Search for the cell housing the specified text and yield its (X, Y) center coordinate. 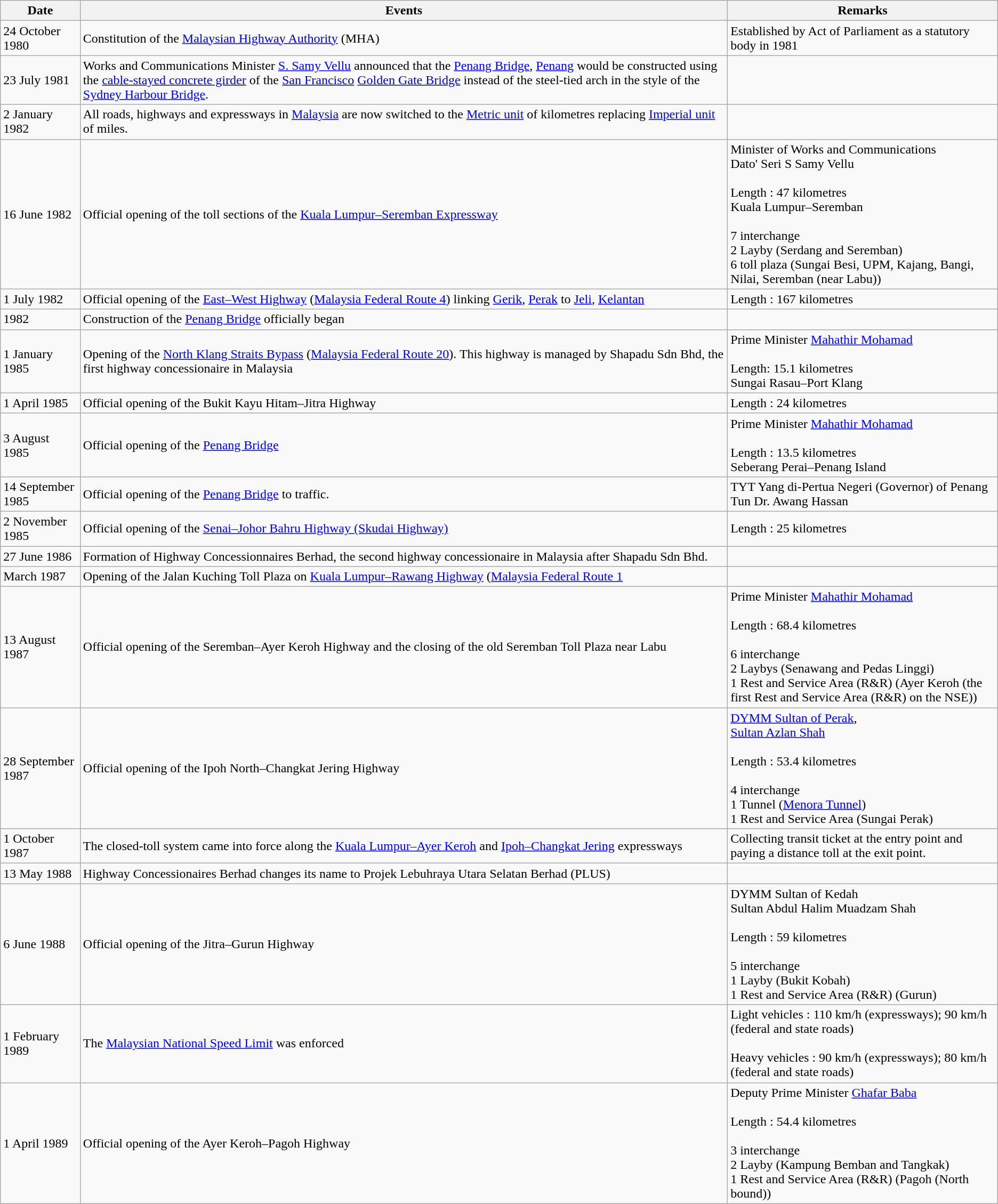
23 July 1981 (41, 80)
14 September 1985 (41, 494)
Official opening of the toll sections of the Kuala Lumpur–Seremban Expressway (404, 214)
Opening of the Jalan Kuching Toll Plaza on Kuala Lumpur–Rawang Highway (Malaysia Federal Route 1 (404, 577)
3 August 1985 (41, 445)
Established by Act of Parliament as a statutory body in 1981 (863, 38)
Official opening of the Penang Bridge to traffic. (404, 494)
Official opening of the East–West Highway (Malaysia Federal Route 4) linking Gerik, Perak to Jeli, Kelantan (404, 299)
All roads, highways and expressways in Malaysia are now switched to the Metric unit of kilometres replacing Imperial unit of miles. (404, 122)
Length : 167 kilometres (863, 299)
1 April 1985 (41, 403)
2 November 1985 (41, 529)
Official opening of the Ipoh North–Changkat Jering Highway (404, 769)
TYT Yang di-Pertua Negeri (Governor) of PenangTun Dr. Awang Hassan (863, 494)
The closed-toll system came into force along the Kuala Lumpur–Ayer Keroh and Ipoh–Changkat Jering expressways (404, 846)
Events (404, 11)
Official opening of the Ayer Keroh–Pagoh Highway (404, 1143)
Official opening of the Penang Bridge (404, 445)
Official opening of the Seremban–Ayer Keroh Highway and the closing of the old Seremban Toll Plaza near Labu (404, 647)
2 January 1982 (41, 122)
Formation of Highway Concessionnaires Berhad, the second highway concessionaire in Malaysia after Shapadu Sdn Bhd. (404, 556)
1 April 1989 (41, 1143)
13 August 1987 (41, 647)
Light vehicles : 110 km/h (expressways); 90 km/h (federal and state roads)Heavy vehicles : 90 km/h (expressways); 80 km/h (federal and state roads) (863, 1044)
Collecting transit ticket at the entry point and paying a distance toll at the exit point. (863, 846)
24 October 1980 (41, 38)
6 June 1988 (41, 944)
27 June 1986 (41, 556)
Constitution of the Malaysian Highway Authority (MHA) (404, 38)
1 January 1985 (41, 361)
DYMM Sultan of KedahSultan Abdul Halim Muadzam ShahLength : 59 kilometres5 interchange1 Layby (Bukit Kobah)1 Rest and Service Area (R&R) (Gurun) (863, 944)
1 July 1982 (41, 299)
16 June 1982 (41, 214)
Official opening of the Jitra–Gurun Highway (404, 944)
Prime Minister Mahathir MohamadLength : 13.5 kilometresSeberang Perai–Penang Island (863, 445)
The Malaysian National Speed Limit was enforced (404, 1044)
13 May 1988 (41, 874)
Prime Minister Mahathir MohamadLength: 15.1 kilometresSungai Rasau–Port Klang (863, 361)
Highway Concessionaires Berhad changes its name to Projek Lebuhraya Utara Selatan Berhad (PLUS) (404, 874)
Remarks (863, 11)
28 September 1987 (41, 769)
1 February 1989 (41, 1044)
Date (41, 11)
1982 (41, 319)
DYMM Sultan of Perak,Sultan Azlan ShahLength : 53.4 kilometres4 interchange1 Tunnel (Menora Tunnel)1 Rest and Service Area (Sungai Perak) (863, 769)
Length : 25 kilometres (863, 529)
Construction of the Penang Bridge officially began (404, 319)
Length : 24 kilometres (863, 403)
March 1987 (41, 577)
1 October 1987 (41, 846)
Official opening of the Senai–Johor Bahru Highway (Skudai Highway) (404, 529)
Official opening of the Bukit Kayu Hitam–Jitra Highway (404, 403)
